From the cell containing the given text, extract its center point as [x, y] coordinate. 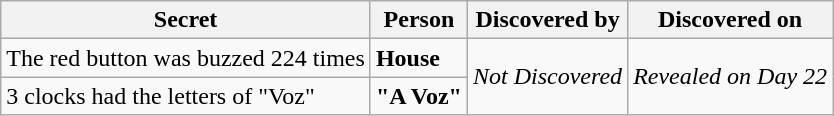
Discovered on [730, 20]
"A Voz" [418, 96]
Revealed on Day 22 [730, 77]
The red button was buzzed 224 times [186, 58]
Not Discovered [547, 77]
Secret [186, 20]
Discovered by [547, 20]
House [418, 58]
Person [418, 20]
3 clocks had the letters of "Voz" [186, 96]
